Search for the cell housing the specified text and yield its (X, Y) center coordinate. 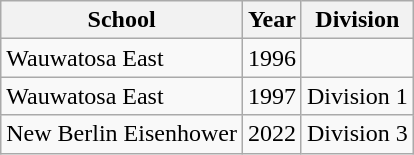
Division (357, 20)
2022 (272, 134)
1997 (272, 96)
1996 (272, 58)
School (122, 20)
Division 3 (357, 134)
Division 1 (357, 96)
Year (272, 20)
New Berlin Eisenhower (122, 134)
